Search for the cell housing the specified text and yield its [x, y] center coordinate. 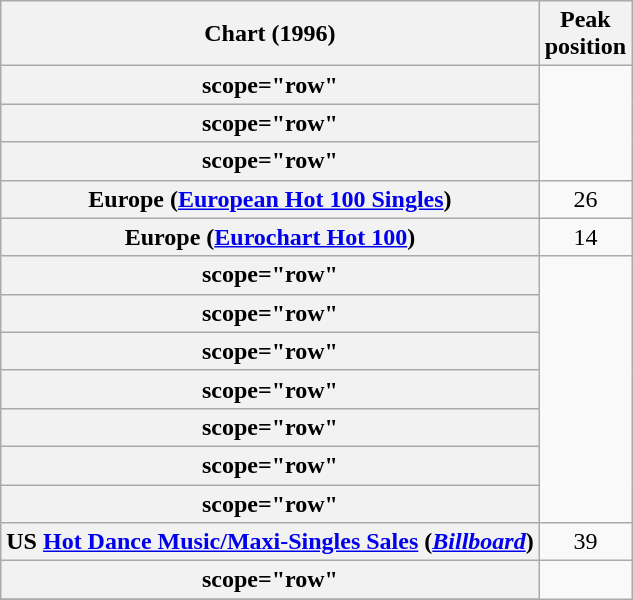
Europe (European Hot 100 Singles) [270, 199]
Peakposition [585, 34]
Europe (Eurochart Hot 100) [270, 237]
14 [585, 237]
Chart (1996) [270, 34]
US Hot Dance Music/Maxi-Singles Sales (Billboard) [270, 542]
26 [585, 199]
39 [585, 542]
